From the cell containing the given text, extract its center point as (X, Y) coordinate. 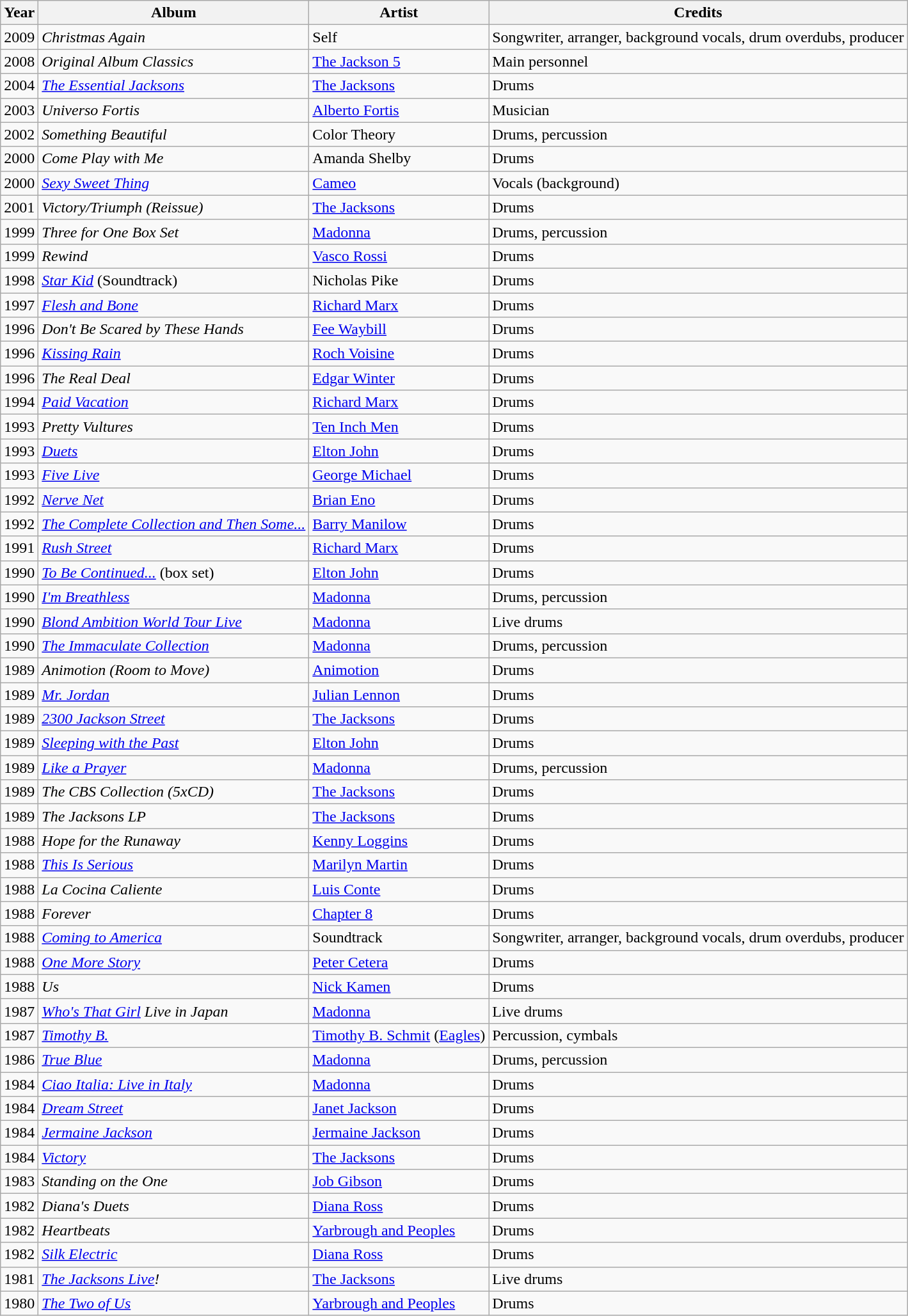
Something Beautiful (174, 134)
Artist (399, 13)
The Real Deal (174, 378)
1983 (19, 1182)
Musician (698, 110)
Kenny Loggins (399, 841)
The Jacksons LP (174, 816)
Credits (698, 13)
Roch Voisine (399, 354)
1998 (19, 280)
Original Album Classics (174, 61)
1994 (19, 402)
Cameo (399, 183)
Star Kid (Soundtrack) (174, 280)
The Essential Jacksons (174, 86)
Universo Fortis (174, 110)
Rewind (174, 256)
1986 (19, 1059)
Brian Eno (399, 500)
2002 (19, 134)
Christmas Again (174, 37)
Album (174, 13)
Barry Manilow (399, 524)
La Cocina Caliente (174, 889)
Amanda Shelby (399, 159)
Heartbeats (174, 1230)
Coming to America (174, 938)
2009 (19, 37)
Animotion (399, 670)
Kissing Rain (174, 354)
1981 (19, 1279)
The Jacksons Live! (174, 1279)
Nerve Net (174, 500)
I'm Breathless (174, 597)
1980 (19, 1303)
Edgar Winter (399, 378)
Peter Cetera (399, 962)
Blond Ambition World Tour Live (174, 621)
Vocals (background) (698, 183)
Mr. Jordan (174, 694)
Flesh and Bone (174, 305)
1997 (19, 305)
The CBS Collection (5xCD) (174, 792)
Fee Waybill (399, 329)
Alberto Fortis (399, 110)
2003 (19, 110)
Victory/Triumph (Reissue) (174, 207)
2004 (19, 86)
One More Story (174, 962)
Color Theory (399, 134)
Nick Kamen (399, 987)
Ciao Italia: Live in Italy (174, 1084)
Chapter 8 (399, 914)
2008 (19, 61)
Victory (174, 1157)
Janet Jackson (399, 1109)
Vasco Rossi (399, 256)
Sleeping with the Past (174, 743)
The Immaculate Collection (174, 646)
This Is Serious (174, 865)
Marilyn Martin (399, 865)
Self (399, 37)
Ten Inch Men (399, 427)
Timothy B. (174, 1035)
Sexy Sweet Thing (174, 183)
Luis Conte (399, 889)
Standing on the One (174, 1182)
The Jackson 5 (399, 61)
Who's That Girl Live in Japan (174, 1011)
George Michael (399, 475)
Nicholas Pike (399, 280)
Duets (174, 451)
Three for One Box Set (174, 232)
Timothy B. Schmit (Eagles) (399, 1035)
Paid Vacation (174, 402)
1991 (19, 548)
Year (19, 13)
Main personnel (698, 61)
Percussion, cymbals (698, 1035)
Like a Prayer (174, 768)
The Complete Collection and Then Some... (174, 524)
Pretty Vultures (174, 427)
Don't Be Scared by These Hands (174, 329)
Silk Electric (174, 1255)
Julian Lennon (399, 694)
True Blue (174, 1059)
2001 (19, 207)
Animotion (Room to Move) (174, 670)
Dream Street (174, 1109)
Diana's Duets (174, 1206)
Us (174, 987)
Rush Street (174, 548)
Hope for the Runaway (174, 841)
To Be Continued... (box set) (174, 573)
2300 Jackson Street (174, 719)
Job Gibson (399, 1182)
Come Play with Me (174, 159)
Five Live (174, 475)
Forever (174, 914)
The Two of Us (174, 1303)
Soundtrack (399, 938)
